Pinpoint the cell where the given text exists, returning its (x, y) midpoint coordinate. 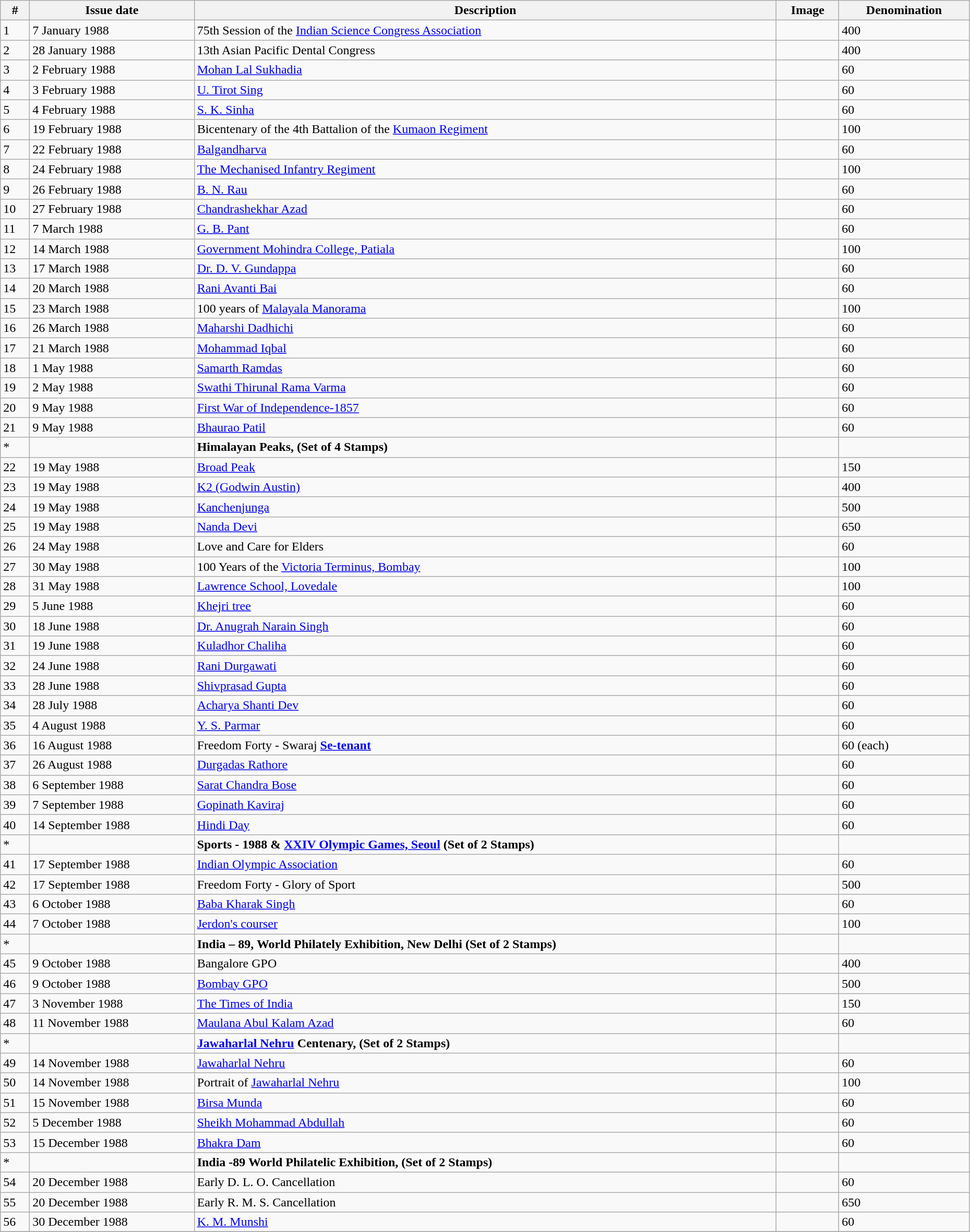
60 (each) (904, 745)
14 (15, 289)
26 (15, 546)
Broad Peak (485, 467)
4 (15, 90)
Kanchenjunga (485, 507)
3 February 1988 (112, 90)
52 (15, 1122)
Shivprasad Gupta (485, 686)
Birsa Munda (485, 1103)
K. M. Munshi (485, 1222)
5 December 1988 (112, 1122)
100 years of Malayala Manorama (485, 308)
First War of Independence-1857 (485, 408)
Himalayan Peaks, (Set of 4 Stamps) (485, 447)
3 November 1988 (112, 1003)
Sports - 1988 & XXIV Olympic Games, Seoul (Set of 2 Stamps) (485, 844)
Jawaharlal Nehru (485, 1063)
48 (15, 1023)
14 September 1988 (112, 824)
3 (15, 70)
7 September 1988 (112, 805)
# (15, 10)
Y. S. Parmar (485, 725)
14 March 1988 (112, 249)
30 May 1988 (112, 566)
54 (15, 1182)
42 (15, 884)
K2 (Godwin Austin) (485, 487)
36 (15, 745)
30 December 1988 (112, 1222)
S. K. Sinha (485, 110)
7 October 1988 (112, 924)
26 March 1988 (112, 328)
Mohammad Iqbal (485, 348)
Jawaharlal Nehru Centenary, (Set of 2 Stamps) (485, 1043)
23 (15, 487)
7 March 1988 (112, 229)
39 (15, 805)
Durgadas Rathore (485, 765)
7 January 1988 (112, 30)
10 (15, 209)
26 February 1988 (112, 189)
24 February 1988 (112, 169)
Balgandharva (485, 149)
9 (15, 189)
27 (15, 566)
43 (15, 904)
Nanda Devi (485, 527)
4 August 1988 (112, 725)
32 (15, 666)
11 November 1988 (112, 1023)
B. N. Rau (485, 189)
Samarth Ramdas (485, 368)
50 (15, 1083)
19 (15, 388)
2 May 1988 (112, 388)
Sheikh Mohammad Abdullah (485, 1122)
28 June 1988 (112, 686)
Maharshi Dadhichi (485, 328)
47 (15, 1003)
The Mechanised Infantry Regiment (485, 169)
56 (15, 1222)
24 May 1988 (112, 546)
21 March 1988 (112, 348)
28 (15, 587)
Bicentenary of the 4th Battalion of the Kumaon Regiment (485, 129)
38 (15, 785)
12 (15, 249)
17 March 1988 (112, 269)
Indian Olympic Association (485, 864)
Early D. L. O. Cancellation (485, 1182)
24 June 1988 (112, 666)
41 (15, 864)
Freedom Forty - Glory of Sport (485, 884)
13th Asian Pacific Dental Congress (485, 50)
22 February 1988 (112, 149)
Denomination (904, 10)
Chandrashekhar Azad (485, 209)
28 January 1988 (112, 50)
51 (15, 1103)
44 (15, 924)
Swathi Thirunal Rama Varma (485, 388)
Baba Kharak Singh (485, 904)
Acharya Shanti Dev (485, 705)
Rani Avanti Bai (485, 289)
26 August 1988 (112, 765)
17 (15, 348)
6 (15, 129)
18 June 1988 (112, 626)
1 May 1988 (112, 368)
5 (15, 110)
20 March 1988 (112, 289)
49 (15, 1063)
100 Years of the Victoria Terminus, Bombay (485, 566)
Description (485, 10)
6 October 1988 (112, 904)
Sarat Chandra Bose (485, 785)
28 July 1988 (112, 705)
5 June 1988 (112, 606)
Government Mohindra College, Patiala (485, 249)
Gopinath Kaviraj (485, 805)
24 (15, 507)
46 (15, 984)
Hindi Day (485, 824)
Lawrence School, Lovedale (485, 587)
India – 89, World Philately Exhibition, New Delhi (Set of 2 Stamps) (485, 944)
18 (15, 368)
Kuladhor Chaliha (485, 646)
40 (15, 824)
Issue date (112, 10)
21 (15, 427)
29 (15, 606)
Khejri tree (485, 606)
Dr. Anugrah Narain Singh (485, 626)
16 (15, 328)
U. Tirot Sing (485, 90)
G. B. Pant (485, 229)
Maulana Abul Kalam Azad (485, 1023)
16 August 1988 (112, 745)
Freedom Forty - Swaraj Se-tenant (485, 745)
23 March 1988 (112, 308)
19 June 1988 (112, 646)
34 (15, 705)
31 May 1988 (112, 587)
Bangalore GPO (485, 964)
7 (15, 149)
2 February 1988 (112, 70)
1 (15, 30)
27 February 1988 (112, 209)
55 (15, 1202)
Jerdon's courser (485, 924)
19 February 1988 (112, 129)
Love and Care for Elders (485, 546)
Image (808, 10)
Mohan Lal Sukhadia (485, 70)
31 (15, 646)
15 December 1988 (112, 1142)
22 (15, 467)
13 (15, 269)
33 (15, 686)
India -89 World Philatelic Exhibition, (Set of 2 Stamps) (485, 1162)
Bhakra Dam (485, 1142)
35 (15, 725)
Portrait of Jawaharlal Nehru (485, 1083)
6 September 1988 (112, 785)
15 (15, 308)
Bhaurao Patil (485, 427)
45 (15, 964)
Dr. D. V. Gundappa (485, 269)
8 (15, 169)
Bombay GPO (485, 984)
20 (15, 408)
15 November 1988 (112, 1103)
30 (15, 626)
37 (15, 765)
The Times of India (485, 1003)
75th Session of the Indian Science Congress Association (485, 30)
11 (15, 229)
53 (15, 1142)
Early R. M. S. Cancellation (485, 1202)
4 February 1988 (112, 110)
25 (15, 527)
Rani Durgawati (485, 666)
2 (15, 50)
